Provide the [x, y] coordinate of the cell's center where the given text is located.  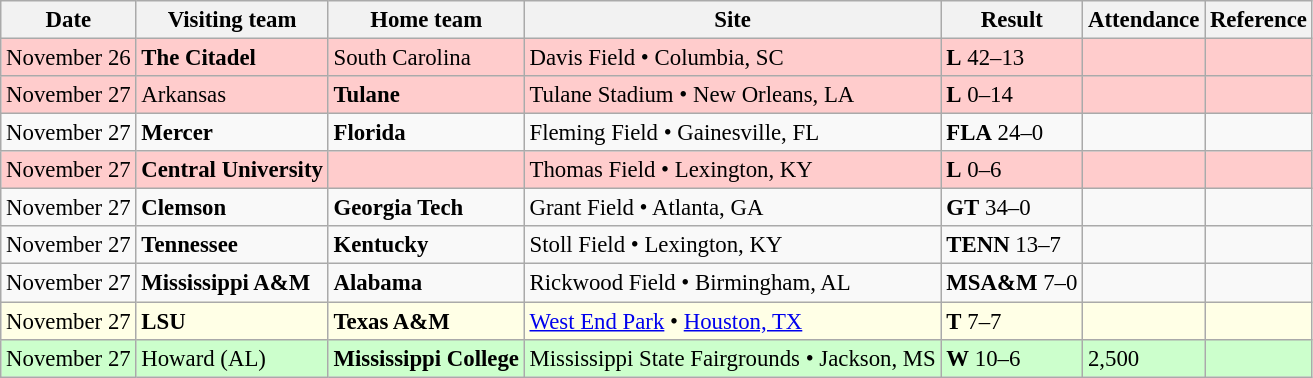
November 26 [68, 58]
GT 34–0 [1012, 208]
Site [732, 20]
South Carolina [426, 58]
Georgia Tech [426, 208]
Thomas Field • Lexington, KY [732, 170]
Alabama [426, 283]
Kentucky [426, 245]
LSU [232, 321]
Fleming Field • Gainesville, FL [732, 133]
MSA&M 7–0 [1012, 283]
Mississippi College [426, 358]
Date [68, 20]
Texas A&M [426, 321]
Tulane [426, 95]
Arkansas [232, 95]
Reference [1259, 20]
Mississippi State Fairgrounds • Jackson, MS [732, 358]
Attendance [1144, 20]
Howard (AL) [232, 358]
W 10–6 [1012, 358]
Mississippi A&M [232, 283]
Florida [426, 133]
Davis Field • Columbia, SC [732, 58]
FLA 24–0 [1012, 133]
Tulane Stadium • New Orleans, LA [732, 95]
Mercer [232, 133]
TENN 13–7 [1012, 245]
2,500 [1144, 358]
L 0–6 [1012, 170]
Clemson [232, 208]
L 0–14 [1012, 95]
Grant Field • Atlanta, GA [732, 208]
Tennessee [232, 245]
Result [1012, 20]
Visiting team [232, 20]
L 42–13 [1012, 58]
Rickwood Field • Birmingham, AL [732, 283]
West End Park • Houston, TX [732, 321]
Central University [232, 170]
T 7–7 [1012, 321]
Home team [426, 20]
The Citadel [232, 58]
Stoll Field • Lexington, KY [732, 245]
